Detect which cell encompasses the target text, then output its [x, y] center coordinate. 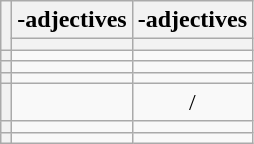
/ [192, 102]
